Extract the (X, Y) coordinate from the center of the cell holding the provided text.  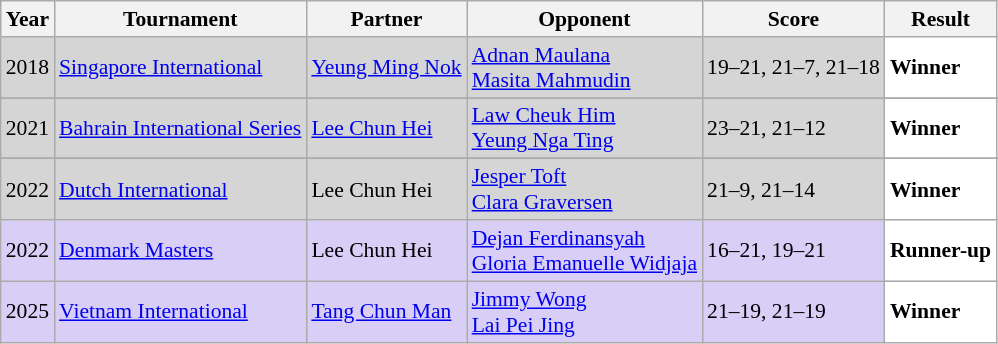
23–21, 21–12 (794, 128)
Vietnam International (180, 312)
Tournament (180, 19)
Bahrain International Series (180, 128)
2018 (28, 68)
21–19, 21–19 (794, 312)
Runner-up (940, 250)
21–9, 21–14 (794, 190)
2025 (28, 312)
Dutch International (180, 190)
19–21, 21–7, 21–18 (794, 68)
Partner (386, 19)
Opponent (584, 19)
Yeung Ming Nok (386, 68)
Singapore International (180, 68)
2021 (28, 128)
16–21, 19–21 (794, 250)
Year (28, 19)
Adnan Maulana Masita Mahmudin (584, 68)
Score (794, 19)
Jimmy Wong Lai Pei Jing (584, 312)
Tang Chun Man (386, 312)
Jesper Toft Clara Graversen (584, 190)
Law Cheuk Him Yeung Nga Ting (584, 128)
Result (940, 19)
Dejan Ferdinansyah Gloria Emanuelle Widjaja (584, 250)
Denmark Masters (180, 250)
